Extract the [x, y] coordinate from the center of the cell holding the provided text.  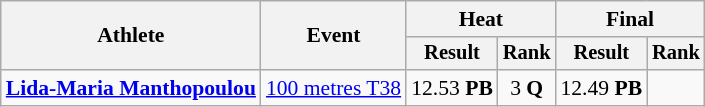
Lida-Maria Manthopoulou [131, 88]
Event [334, 36]
Athlete [131, 36]
Final [630, 19]
Heat [480, 19]
3 Q [527, 88]
12.49 PB [601, 88]
100 metres T38 [334, 88]
12.53 PB [452, 88]
